Return [x, y] of the center of cell containing provided text 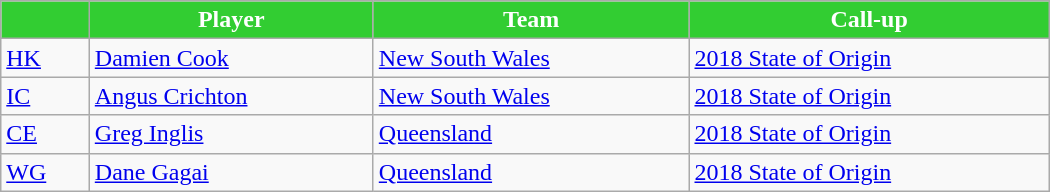
Angus Crichton [231, 96]
IC [46, 96]
WG [46, 172]
Player [231, 20]
Call-up [869, 20]
Team [531, 20]
HK [46, 58]
Dane Gagai [231, 172]
Greg Inglis [231, 134]
CE [46, 134]
Damien Cook [231, 58]
